Scan for the cell matching the given text and deliver its [x, y] coordinate at center. 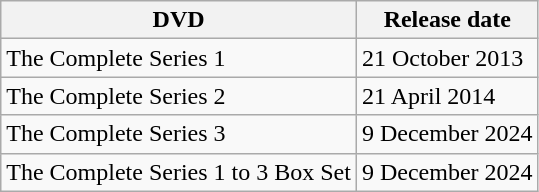
The Complete Series 1 [179, 58]
The Complete Series 1 to 3 Box Set [179, 172]
21 April 2014 [447, 96]
DVD [179, 20]
21 October 2013 [447, 58]
The Complete Series 3 [179, 134]
Release date [447, 20]
The Complete Series 2 [179, 96]
